Determine the [x, y] coordinate at the center of the cell enclosing the given text.  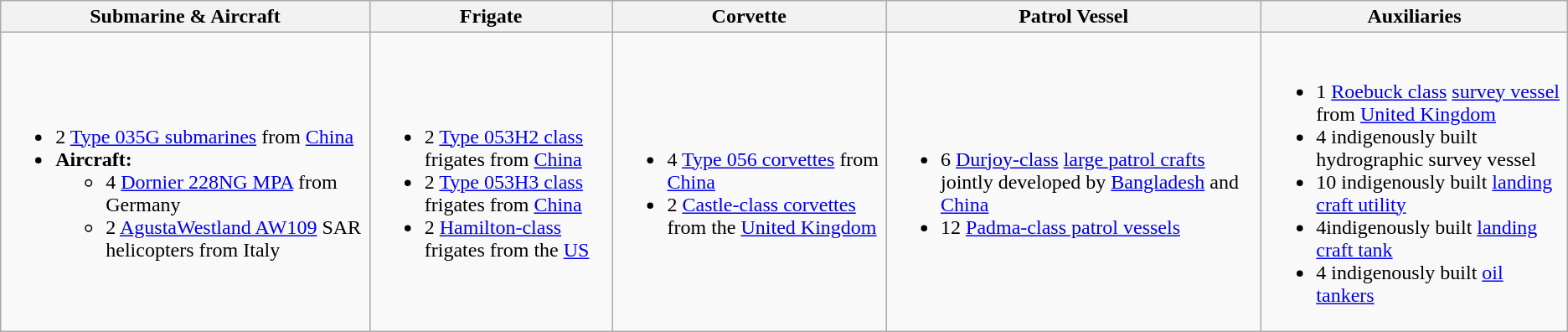
Auxiliaries [1414, 17]
Frigate [491, 17]
2 Type 035G submarines from ChinaAircraft:4 Dornier 228NG MPA from Germany2 AgustaWestland AW109 SAR helicopters from Italy [186, 182]
2 Type 053H2 class frigates from China2 Type 053H3 class frigates from China2 Hamilton-class frigates from the US [491, 182]
Patrol Vessel [1074, 17]
6 Durjoy-class large patrol crafts jointly developed by Bangladesh and China12 Padma-class patrol vessels [1074, 182]
Corvette [749, 17]
Submarine & Aircraft [186, 17]
4 Type 056 corvettes from China2 Castle-class corvettes from the United Kingdom [749, 182]
